Identify which cell holds the provided text, then report its (X, Y) central coordinate. 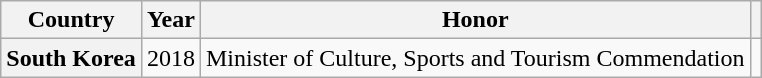
Honor (475, 20)
Year (170, 20)
Minister of Culture, Sports and Tourism Commendation (475, 58)
Country (72, 20)
South Korea (72, 58)
2018 (170, 58)
